Detect which cell encompasses the target text, then output its [X, Y] center coordinate. 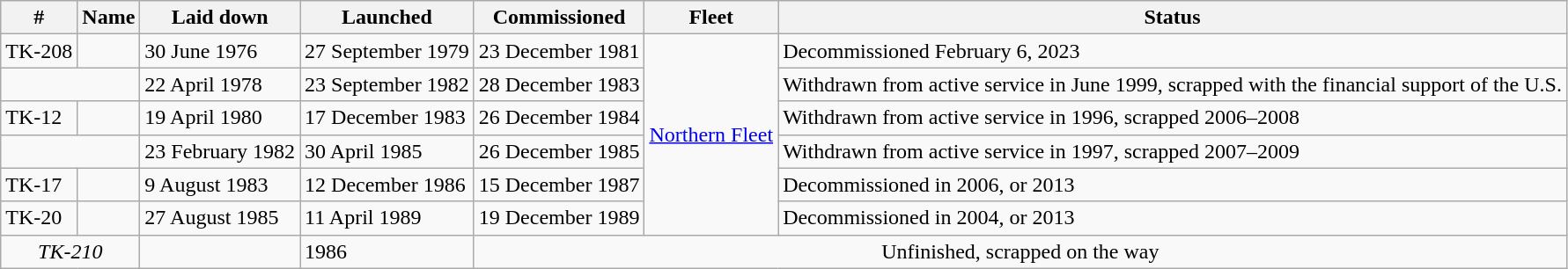
1986 [387, 251]
30 April 1985 [387, 151]
23 February 1982 [220, 151]
11 April 1989 [387, 218]
TK-210 [70, 251]
9 August 1983 [220, 185]
Withdrawn from active service in June 1999, scrapped with the financial support of the U.S. [1173, 84]
22 April 1978 [220, 84]
17 December 1983 [387, 118]
23 December 1981 [559, 51]
Decommissioned February 6, 2023 [1173, 51]
19 December 1989 [559, 218]
TK-12 [39, 118]
Commissioned [559, 18]
19 April 1980 [220, 118]
28 December 1983 [559, 84]
Unfinished, scrapped on the way [1020, 251]
Fleet [711, 18]
12 December 1986 [387, 185]
15 December 1987 [559, 185]
Laid down [220, 18]
26 December 1985 [559, 151]
23 September 1982 [387, 84]
Decommissioned in 2006, or 2013 [1173, 185]
TK-17 [39, 185]
Launched [387, 18]
26 December 1984 [559, 118]
Decommissioned in 2004, or 2013 [1173, 218]
Northern Fleet [711, 134]
Withdrawn from active service in 1996, scrapped 2006–2008 [1173, 118]
27 August 1985 [220, 218]
27 September 1979 [387, 51]
TK-208 [39, 51]
Status [1173, 18]
Name [109, 18]
Withdrawn from active service in 1997, scrapped 2007–2009 [1173, 151]
TK-20 [39, 218]
30 June 1976 [220, 51]
# [39, 18]
